From the cell containing the given text, extract its center point as [X, Y] coordinate. 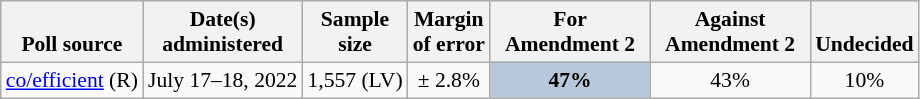
co/efficient (R) [72, 80]
Date(s)administered [222, 32]
± 2.8% [449, 80]
Samplesize [354, 32]
43% [730, 80]
July 17–18, 2022 [222, 80]
1,557 (LV) [354, 80]
47% [570, 80]
AgainstAmendment 2 [730, 32]
Marginof error [449, 32]
ForAmendment 2 [570, 32]
Poll source [72, 32]
Undecided [864, 32]
10% [864, 80]
